Identify which cell holds the provided text, then report its (x, y) central coordinate. 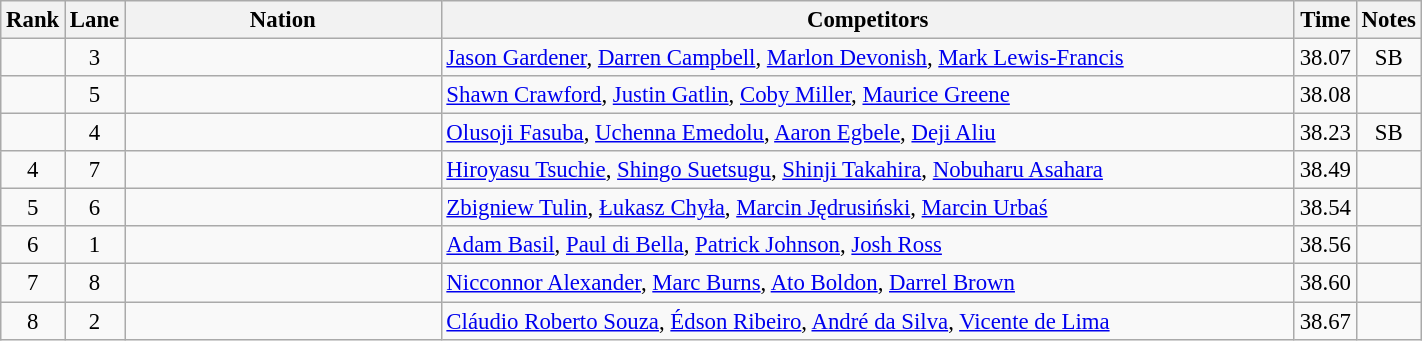
38.07 (1325, 58)
Nation (284, 20)
38.56 (1325, 245)
38.67 (1325, 321)
38.08 (1325, 95)
38.60 (1325, 283)
Jason Gardener, Darren Campbell, Marlon Devonish, Mark Lewis-Francis (868, 58)
Adam Basil, Paul di Bella, Patrick Johnson, Josh Ross (868, 245)
Competitors (868, 20)
Zbigniew Tulin, Łukasz Chyła, Marcin Jędrusiński, Marcin Urbaś (868, 208)
38.23 (1325, 133)
3 (95, 58)
Time (1325, 20)
Shawn Crawford, Justin Gatlin, Coby Miller, Maurice Greene (868, 95)
Olusoji Fasuba, Uchenna Emedolu, Aaron Egbele, Deji Aliu (868, 133)
Hiroyasu Tsuchie, Shingo Suetsugu, Shinji Takahira, Nobuharu Asahara (868, 170)
Lane (95, 20)
1 (95, 245)
38.49 (1325, 170)
Rank (33, 20)
Cláudio Roberto Souza, Édson Ribeiro, André da Silva, Vicente de Lima (868, 321)
38.54 (1325, 208)
2 (95, 321)
Nicconnor Alexander, Marc Burns, Ato Boldon, Darrel Brown (868, 283)
Notes (1388, 20)
